Output the (X, Y) coordinate of the center of the cell containing the given text.  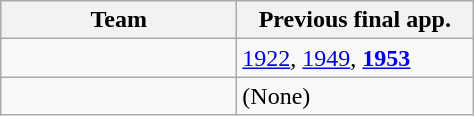
1922, 1949, 1953 (355, 58)
Team (119, 20)
Previous final app. (355, 20)
(None) (355, 96)
